Return the (X, Y) coordinate for the center point of the cell that contains the specified text.  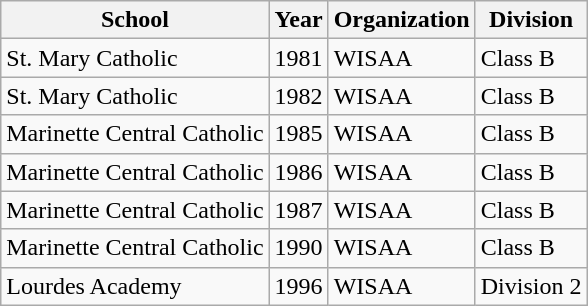
1982 (298, 96)
Organization (402, 20)
1986 (298, 172)
1985 (298, 134)
1990 (298, 248)
1996 (298, 286)
Division 2 (531, 286)
1981 (298, 58)
Lourdes Academy (135, 286)
School (135, 20)
Year (298, 20)
Division (531, 20)
1987 (298, 210)
